Search for the cell housing the specified text and yield its (x, y) center coordinate. 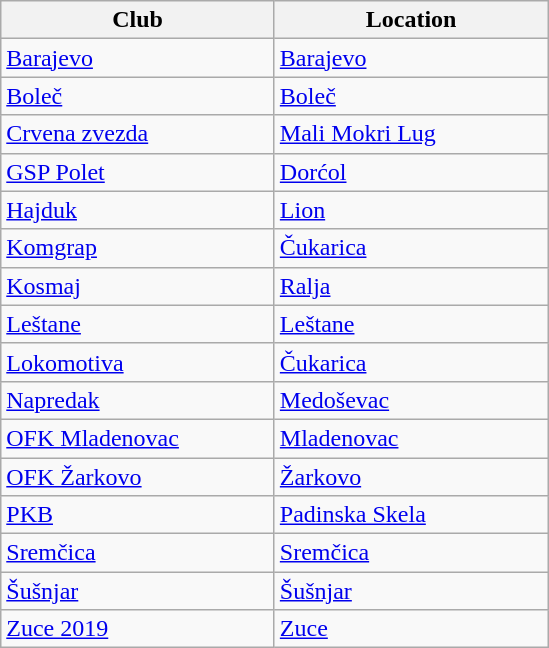
Zuce 2019 (138, 629)
Location (411, 20)
Mali Mokri Lug (411, 134)
Lokomotiva (138, 362)
Mladenovac (411, 438)
Žarkovo (411, 477)
Napredak (138, 400)
Crvena zvezda (138, 134)
Hajduk (138, 210)
Kosmaj (138, 286)
Zuce (411, 629)
OFK Žarkovo (138, 477)
Lion (411, 210)
Padinska Skela (411, 515)
OFK Mladenovac (138, 438)
Komgrap (138, 248)
Ralja (411, 286)
Medoševac (411, 400)
Club (138, 20)
GSP Polet (138, 172)
PKB (138, 515)
Dorćol (411, 172)
